Output the [x, y] coordinate of the center of the cell containing the given text.  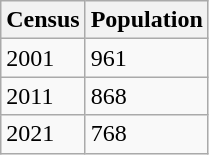
768 [146, 134]
Population [146, 20]
2011 [43, 96]
2021 [43, 134]
868 [146, 96]
Census [43, 20]
961 [146, 58]
2001 [43, 58]
